Provide the (X, Y) coordinate of the cell's center where the given text is located.  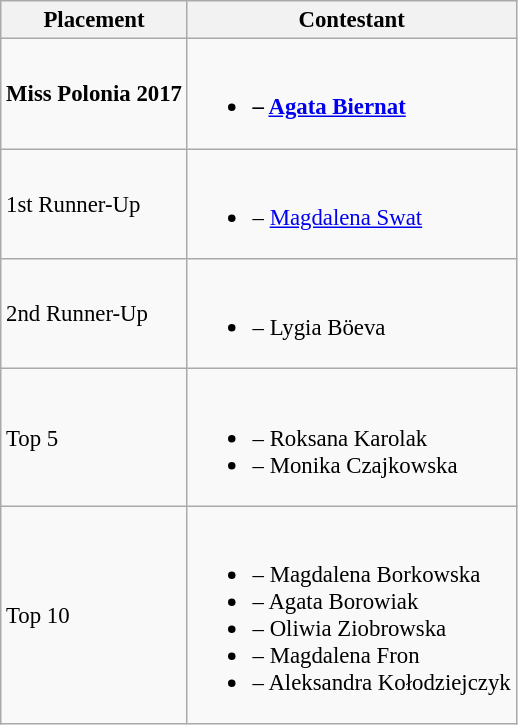
Miss Polonia 2017 (94, 94)
1st Runner-Up (94, 204)
2nd Runner-Up (94, 314)
– Agata Biernat (352, 94)
– Magdalena Swat (352, 204)
Contestant (352, 20)
Top 5 (94, 438)
– Lygia Böeva (352, 314)
– Roksana Karolak – Monika Czajkowska (352, 438)
Top 10 (94, 615)
Placement (94, 20)
– Magdalena Borkowska – Agata Borowiak – Oliwia Ziobrowska – Magdalena Fron – Aleksandra Kołodziejczyk (352, 615)
